For the text-containing cell, return its midpoint in (X, Y) coordinate format. 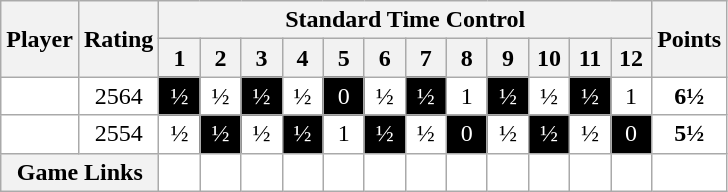
3 (262, 58)
4 (302, 58)
5½ (690, 134)
6½ (690, 96)
11 (590, 58)
6 (384, 58)
Standard Time Control (406, 20)
2 (220, 58)
Points (690, 39)
8 (466, 58)
9 (508, 58)
5 (344, 58)
2554 (118, 134)
12 (632, 58)
10 (548, 58)
Player (40, 39)
7 (426, 58)
2564 (118, 96)
Game Links (80, 172)
Rating (118, 39)
